Locate the cell with the specified text and output its (x, y) center coordinate. 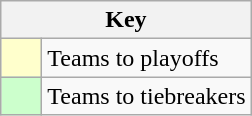
Teams to tiebreakers (146, 96)
Teams to playoffs (146, 58)
Key (126, 20)
